For the text-containing cell, return its midpoint in [x, y] coordinate format. 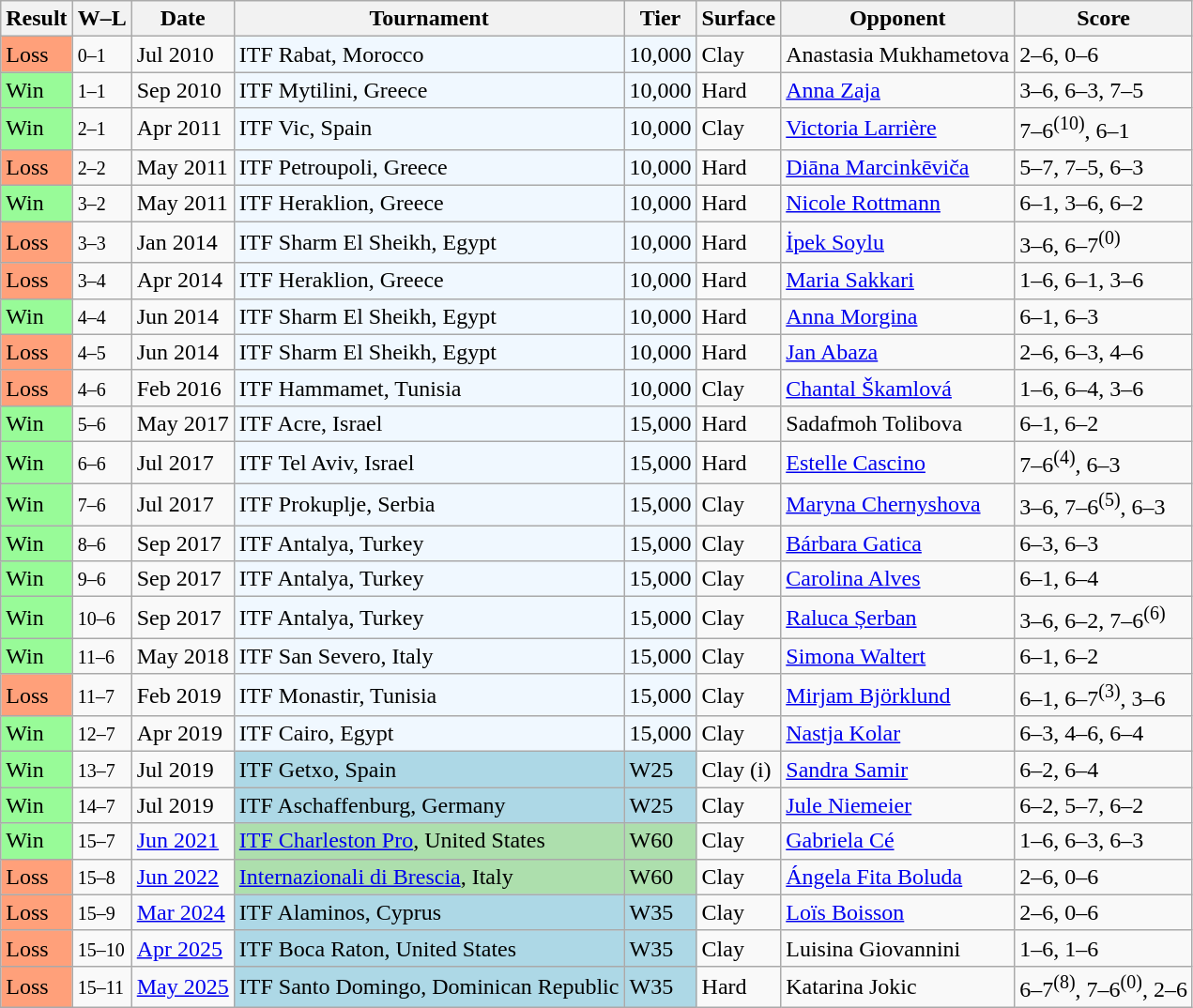
Mirjam Björklund [897, 695]
Date [182, 19]
Jun 2021 [182, 841]
3–6, 6–2, 7–6(6) [1104, 618]
11–7 [101, 695]
1–6, 1–6 [1104, 948]
15–10 [101, 948]
9–6 [101, 579]
ITF Alaminos, Cyprus [429, 912]
Jan Abaza [897, 352]
Loïs Boisson [897, 912]
ITF Tel Aviv, Israel [429, 462]
11–6 [101, 656]
Jun 2022 [182, 877]
ITF Petroupoli, Greece [429, 167]
Diāna Marcinkēviča [897, 167]
Maria Sakkari [897, 281]
Luisina Giovannini [897, 948]
7–6(10), 6–1 [1104, 130]
Victoria Larrière [897, 130]
6–2, 6–4 [1104, 770]
Apr 2025 [182, 948]
May 2017 [182, 423]
Anna Zaja [897, 90]
Nicole Rottmann [897, 204]
2–6, 6–3, 4–6 [1104, 352]
10–6 [101, 618]
4–6 [101, 388]
Apr 2019 [182, 734]
Opponent [897, 19]
5–7, 7–5, 6–3 [1104, 167]
8–6 [101, 543]
İpek Soylu [897, 242]
Mar 2024 [182, 912]
6–1, 6–7(3), 3–6 [1104, 695]
15–11 [101, 987]
12–7 [101, 734]
Katarina Jokic [897, 987]
Carolina Alves [897, 579]
5–6 [101, 423]
Gabriela Cé [897, 841]
3–6, 6–7(0) [1104, 242]
ITF Santo Domingo, Dominican Republic [429, 987]
ITF Monastir, Tunisia [429, 695]
ITF Charleston Pro, United States [429, 841]
Anastasia Mukhametova [897, 54]
Bárbara Gatica [897, 543]
7–6(4), 6–3 [1104, 462]
1–6, 6–3, 6–3 [1104, 841]
ITF Cairo, Egypt [429, 734]
2–2 [101, 167]
ITF Getxo, Spain [429, 770]
Clay (i) [739, 770]
15–8 [101, 877]
6–3, 4–6, 6–4 [1104, 734]
Tournament [429, 19]
Raluca Șerban [897, 618]
15–9 [101, 912]
3–6, 7–6(5), 6–3 [1104, 505]
6–1, 6–3 [1104, 316]
7–6 [101, 505]
Jul 2010 [182, 54]
Sep 2010 [182, 90]
ITF Acre, Israel [429, 423]
W–L [101, 19]
May 2025 [182, 987]
May 2018 [182, 656]
Jule Niemeier [897, 805]
Anna Morgina [897, 316]
Apr 2011 [182, 130]
ITF Rabat, Morocco [429, 54]
Ángela Fita Boluda [897, 877]
13–7 [101, 770]
Surface [739, 19]
4–5 [101, 352]
Score [1104, 19]
15–7 [101, 841]
14–7 [101, 805]
3–4 [101, 281]
4–4 [101, 316]
Estelle Cascino [897, 462]
Simona Waltert [897, 656]
6–1, 3–6, 6–2 [1104, 204]
Feb 2019 [182, 695]
3–3 [101, 242]
Tier [661, 19]
3–2 [101, 204]
6–2, 5–7, 6–2 [1104, 805]
ITF Mytilini, Greece [429, 90]
1–6, 6–4, 3–6 [1104, 388]
2–1 [101, 130]
0–1 [101, 54]
Maryna Chernyshova [897, 505]
6–6 [101, 462]
Result [37, 19]
ITF Aschaffenburg, Germany [429, 805]
Apr 2014 [182, 281]
ITF Hammamet, Tunisia [429, 388]
6–1, 6–4 [1104, 579]
Internazionali di Brescia, Italy [429, 877]
1–6, 6–1, 3–6 [1104, 281]
ITF Boca Raton, United States [429, 948]
Sadafmoh Tolibova [897, 423]
1–1 [101, 90]
6–3, 6–3 [1104, 543]
3–6, 6–3, 7–5 [1104, 90]
Jan 2014 [182, 242]
Nastja Kolar [897, 734]
ITF Vic, Spain [429, 130]
Chantal Škamlová [897, 388]
Sandra Samir [897, 770]
ITF Prokuplje, Serbia [429, 505]
6–7(8), 7–6(0), 2–6 [1104, 987]
ITF San Severo, Italy [429, 656]
Feb 2016 [182, 388]
